Scan for the cell matching the given text and deliver its (x, y) coordinate at center. 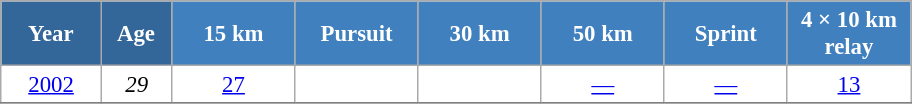
13 (848, 85)
50 km (602, 34)
Age (136, 34)
Pursuit (356, 34)
27 (234, 85)
Sprint (726, 34)
15 km (234, 34)
30 km (480, 34)
Year (52, 34)
29 (136, 85)
2002 (52, 85)
4 × 10 km relay (848, 34)
